Identify which cell holds the provided text, then report its (x, y) central coordinate. 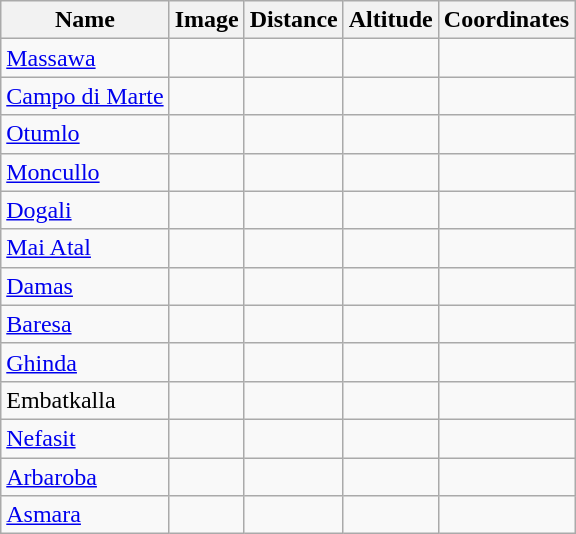
Image (206, 20)
Distance (294, 20)
Arbaroba (85, 477)
Nefasit (85, 438)
Moncullo (85, 172)
Otumlo (85, 134)
Embatkalla (85, 400)
Damas (85, 286)
Altitude (390, 20)
Name (85, 20)
Massawa (85, 58)
Dogali (85, 210)
Baresa (85, 324)
Campo di Marte (85, 96)
Asmara (85, 515)
Mai Atal (85, 248)
Ghinda (85, 362)
Coordinates (506, 20)
